Return the (x, y) coordinate for the center point of the cell that contains the specified text.  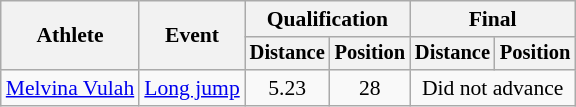
Melvina Vulah (70, 88)
Athlete (70, 36)
Long jump (192, 88)
5.23 (288, 88)
Final (492, 19)
28 (370, 88)
Did not advance (492, 88)
Qualification (328, 19)
Event (192, 36)
